Identify which cell holds the provided text, then report its [x, y] central coordinate. 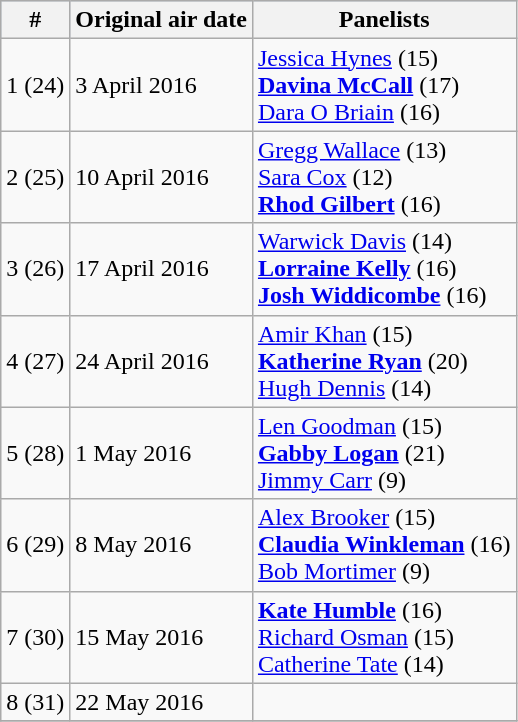
24 April 2016 [162, 361]
Len Goodman (15)Gabby Logan (21)Jimmy Carr (9) [384, 453]
3 (26) [36, 269]
Panelists [384, 20]
# [36, 20]
10 April 2016 [162, 177]
6 (29) [36, 545]
7 (30) [36, 637]
5 (28) [36, 453]
1 (24) [36, 85]
22 May 2016 [162, 702]
15 May 2016 [162, 637]
Original air date [162, 20]
2 (25) [36, 177]
Alex Brooker (15)Claudia Winkleman (16)Bob Mortimer (9) [384, 545]
Jessica Hynes (15)Davina McCall (17)Dara O Briain (16) [384, 85]
3 April 2016 [162, 85]
8 May 2016 [162, 545]
17 April 2016 [162, 269]
1 May 2016 [162, 453]
8 (31) [36, 702]
4 (27) [36, 361]
Warwick Davis (14)Lorraine Kelly (16)Josh Widdicombe (16) [384, 269]
Amir Khan (15)Katherine Ryan (20)Hugh Dennis (14) [384, 361]
Kate Humble (16)Richard Osman (15)Catherine Tate (14) [384, 637]
Gregg Wallace (13)Sara Cox (12)Rhod Gilbert (16) [384, 177]
